Return the [X, Y] coordinate for the center point of the cell that contains the specified text.  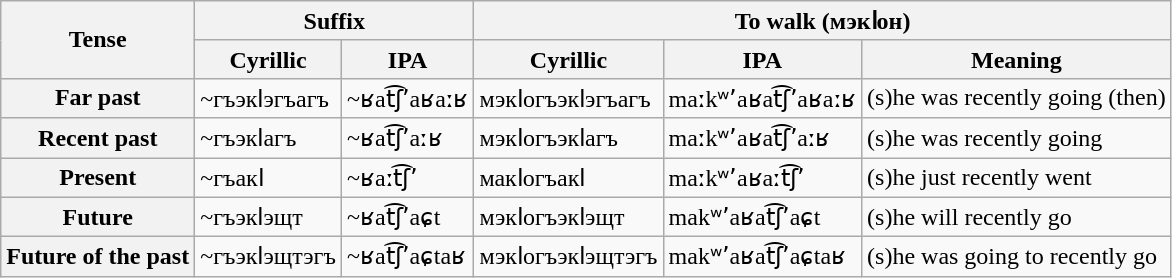
~гъэкӏэгъагъ [268, 98]
(s)he was recently going [1017, 138]
~гъэкӏэщтэгъ [268, 257]
~гъэкӏэщт [268, 217]
мэкӏогъэкӏэщтэгъ [568, 257]
мэкӏогъэкӏагъ [568, 138]
мэкӏогъэкӏэщт [568, 217]
(s)he will recently go [1017, 217]
~ʁat͡ʃʼaʁaːʁ [408, 98]
Recent past [98, 138]
Tense [98, 40]
maːkʷʼaʁat͡ʃʼaːʁ [762, 138]
(s)he was recently going (then) [1017, 98]
Present [98, 178]
Future [98, 217]
Far past [98, 98]
Meaning [1017, 59]
Future of the past [98, 257]
Suffix [334, 21]
~гъэкӏагъ [268, 138]
makʷʼaʁat͡ʃʼaɕt [762, 217]
(s)he was going to recently go [1017, 257]
maːkʷʼaʁaːt͡ʃʼ [762, 178]
To walk (мэкӏон) [822, 21]
maːkʷʼaʁat͡ʃʼaʁaːʁ [762, 98]
~ʁat͡ʃʼaɕtaʁ [408, 257]
~гъакӏ [268, 178]
~ʁaːt͡ʃʼ [408, 178]
макӏогъакӏ [568, 178]
мэкӏогъэкӏэгъагъ [568, 98]
~ʁat͡ʃʼaːʁ [408, 138]
(s)he just recently went [1017, 178]
~ʁat͡ʃʼaɕt [408, 217]
makʷʼaʁat͡ʃʼaɕtaʁ [762, 257]
